Provide the [X, Y] coordinate of the cell's center where the given text is located.  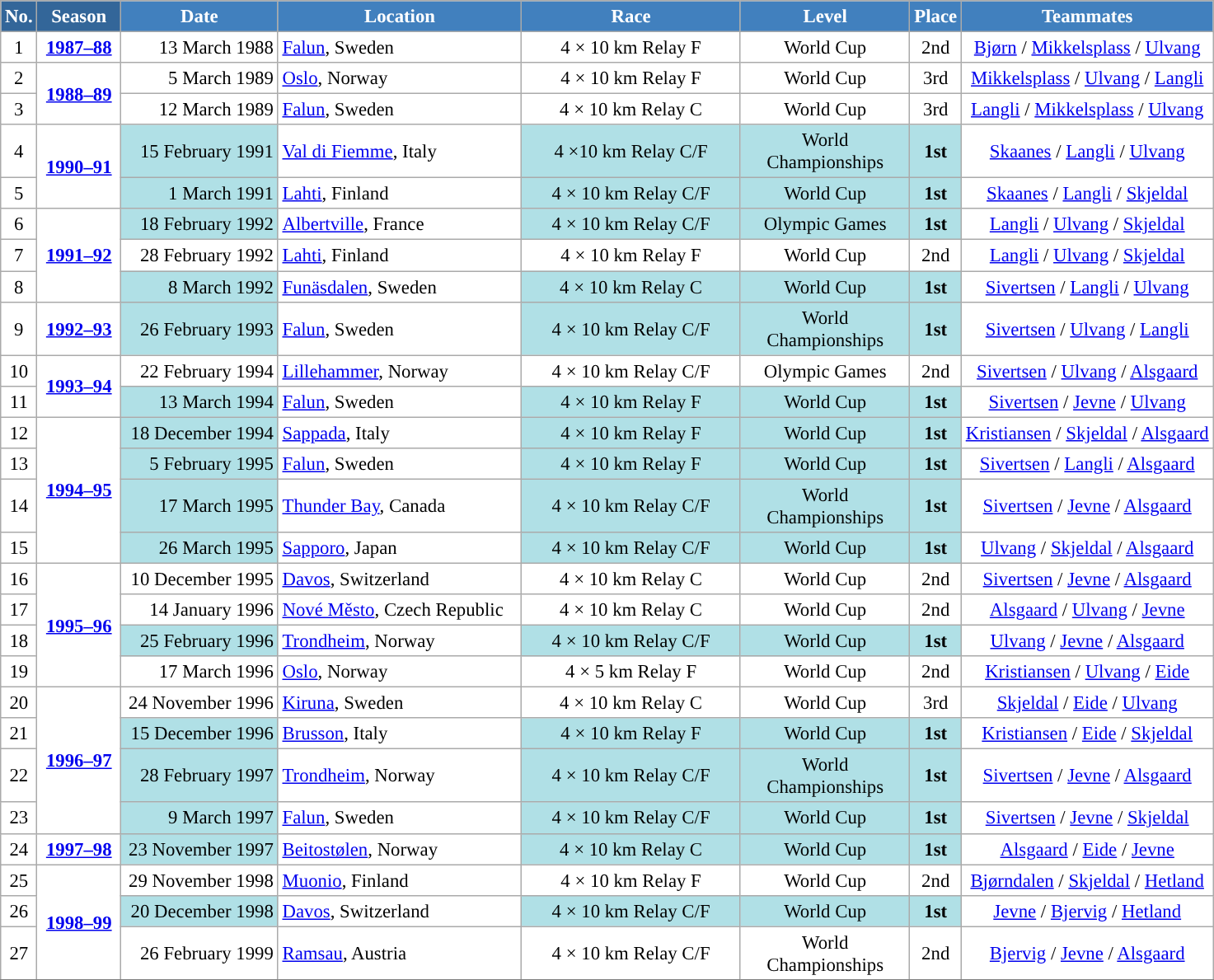
1995–96 [79, 625]
Albertville, France [400, 225]
16 [19, 579]
18 February 1992 [199, 225]
17 [19, 610]
7 [19, 256]
Ramsau, Austria [400, 953]
2 [19, 78]
1992–93 [79, 328]
Thunder Bay, Canada [400, 506]
4 × 5 km Relay F [631, 672]
14 January 1996 [199, 610]
8 [19, 287]
Alsgaard / Eide / Jevne [1087, 849]
Bjørn / Mikkelsplass / Ulvang [1087, 48]
Val di Fiemme, Italy [400, 152]
28 February 1992 [199, 256]
Beitostølen, Norway [400, 849]
9 March 1997 [199, 818]
1 March 1991 [199, 194]
5 February 1995 [199, 464]
26 [19, 911]
1998–99 [79, 922]
24 [19, 849]
18 [19, 641]
5 March 1989 [199, 78]
Season [79, 16]
5 [19, 194]
1994–95 [79, 490]
Ulvang / Skjeldal / Alsgaard [1087, 548]
Jevne / Bjervig / Hetland [1087, 911]
15 [19, 548]
Location [400, 16]
Langli / Mikkelsplass / Ulvang [1087, 110]
Skaanes / Langli / Ulvang [1087, 152]
22 February 1994 [199, 371]
26 March 1995 [199, 548]
19 [19, 672]
Sivertsen / Langli / Ulvang [1087, 287]
Mikkelsplass / Ulvang / Langli [1087, 78]
1990–91 [79, 166]
Sivertsen / Jevne / Skjeldal [1087, 818]
28 February 1997 [199, 776]
Sivertsen / Langli / Alsgaard [1087, 464]
23 November 1997 [199, 849]
14 [19, 506]
13 [19, 464]
4 ×10 km Relay C/F [631, 152]
3 [19, 110]
10 December 1995 [199, 579]
Kristiansen / Ulvang / Eide [1087, 672]
13 March 1988 [199, 48]
Bjervig / Jevne / Alsgaard [1087, 953]
10 [19, 371]
15 December 1996 [199, 734]
26 February 1993 [199, 328]
Date [199, 16]
Place [935, 16]
Skaanes / Langli / Skjeldal [1087, 194]
Ulvang / Jevne / Alsgaard [1087, 641]
25 [19, 880]
22 [19, 776]
1993–94 [79, 386]
Skjeldal / Eide / Ulvang [1087, 703]
1996–97 [79, 760]
29 November 1998 [199, 880]
21 [19, 734]
Sivertsen / Ulvang / Alsgaard [1087, 371]
Sapporo, Japan [400, 548]
9 [19, 328]
Race [631, 16]
Lillehammer, Norway [400, 371]
Funäsdalen, Sweden [400, 287]
1987–88 [79, 48]
Teammates [1087, 16]
Sappada, Italy [400, 433]
Sivertsen / Jevne / Ulvang [1087, 401]
Alsgaard / Ulvang / Jevne [1087, 610]
8 March 1992 [199, 287]
11 [19, 401]
1991–92 [79, 256]
Muonio, Finland [400, 880]
1 [19, 48]
1988–89 [79, 94]
23 [19, 818]
Kiruna, Sweden [400, 703]
6 [19, 225]
20 December 1998 [199, 911]
4 [19, 152]
1997–98 [79, 849]
18 December 1994 [199, 433]
27 [19, 953]
12 March 1989 [199, 110]
Sivertsen / Ulvang / Langli [1087, 328]
13 March 1994 [199, 401]
Level [825, 16]
15 February 1991 [199, 152]
12 [19, 433]
24 November 1996 [199, 703]
Kristiansen / Eide / Skjeldal [1087, 734]
Bjørndalen / Skjeldal / Hetland [1087, 880]
26 February 1999 [199, 953]
20 [19, 703]
25 February 1996 [199, 641]
Brusson, Italy [400, 734]
Nové Město, Czech Republic [400, 610]
No. [19, 16]
17 March 1995 [199, 506]
Kristiansen / Skjeldal / Alsgaard [1087, 433]
17 March 1996 [199, 672]
